Return [X, Y] of the center of cell containing provided text 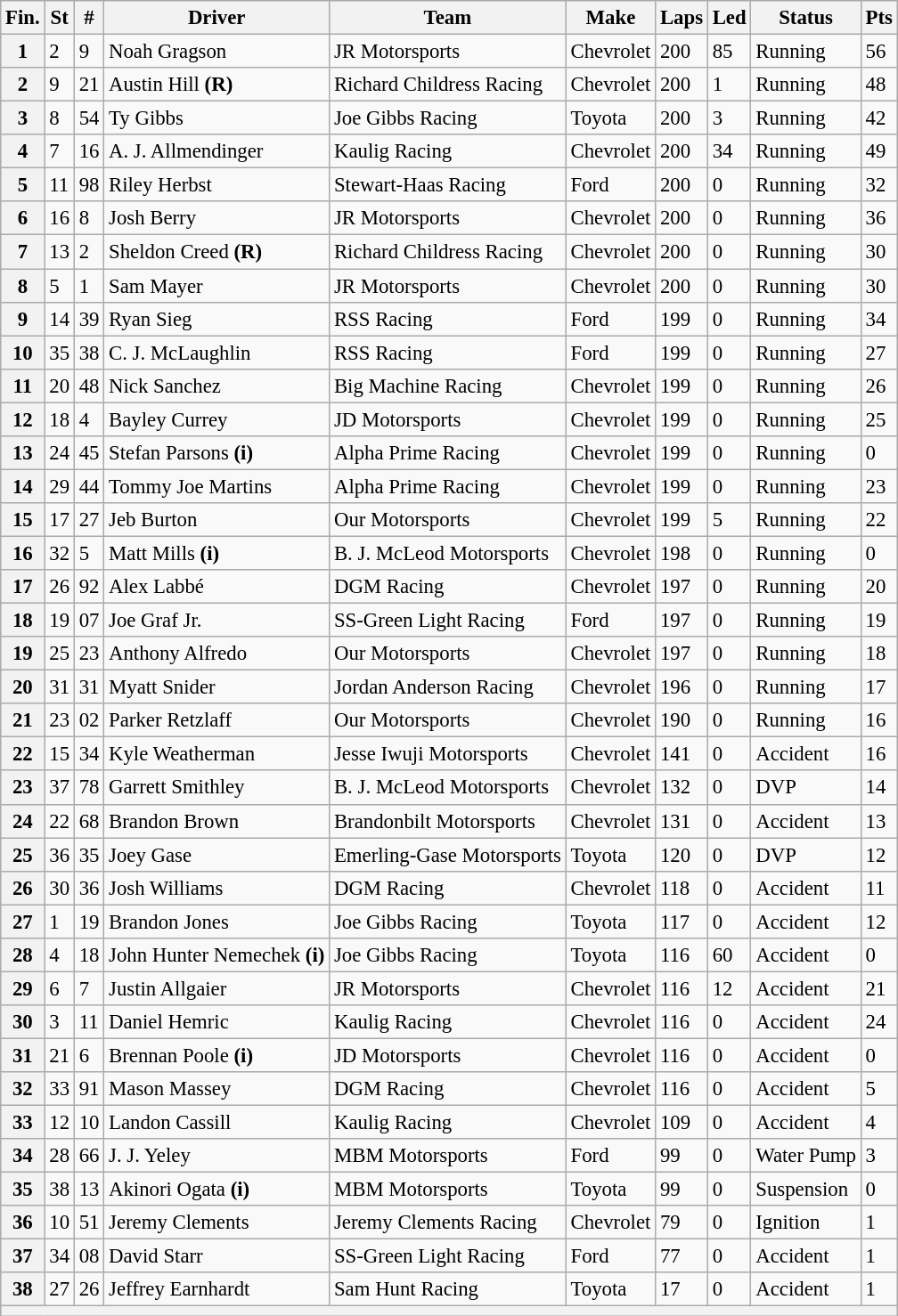
Sam Hunt Racing [448, 1290]
60 [729, 955]
Led [729, 18]
Fin. [23, 18]
Parker Retzlaff [217, 720]
42 [878, 118]
51 [89, 1223]
Noah Gragson [217, 52]
118 [682, 888]
Jordan Anderson Racing [448, 687]
# [89, 18]
07 [89, 621]
Ryan Sieg [217, 319]
131 [682, 821]
Justin Allgaier [217, 988]
Garrett Smithley [217, 788]
44 [89, 486]
08 [89, 1256]
Sheldon Creed (R) [217, 252]
132 [682, 788]
196 [682, 687]
Water Pump [805, 1156]
Bayley Currey [217, 419]
78 [89, 788]
56 [878, 52]
Make [610, 18]
Josh Berry [217, 218]
Tommy Joe Martins [217, 486]
Myatt Snider [217, 687]
198 [682, 553]
Ty Gibbs [217, 118]
92 [89, 587]
Brennan Poole (i) [217, 1055]
Alex Labbé [217, 587]
Suspension [805, 1190]
Joey Gase [217, 855]
Status [805, 18]
Kyle Weatherman [217, 754]
68 [89, 821]
Daniel Hemric [217, 1022]
Matt Mills (i) [217, 553]
Riley Herbst [217, 185]
J. J. Yeley [217, 1156]
Stewart-Haas Racing [448, 185]
49 [878, 151]
Joe Graf Jr. [217, 621]
98 [89, 185]
A. J. Allmendinger [217, 151]
117 [682, 922]
Emerling-Gase Motorsports [448, 855]
141 [682, 754]
Sam Mayer [217, 286]
Mason Massey [217, 1089]
Ignition [805, 1223]
109 [682, 1123]
91 [89, 1089]
Nick Sanchez [217, 386]
Akinori Ogata (i) [217, 1190]
Brandon Brown [217, 821]
85 [729, 52]
John Hunter Nemechek (i) [217, 955]
Jeb Burton [217, 520]
Jesse Iwuji Motorsports [448, 754]
Pts [878, 18]
77 [682, 1256]
Big Machine Racing [448, 386]
190 [682, 720]
120 [682, 855]
Laps [682, 18]
02 [89, 720]
St [59, 18]
Driver [217, 18]
Josh Williams [217, 888]
Anthony Alfredo [217, 654]
Jeffrey Earnhardt [217, 1290]
Landon Cassill [217, 1123]
Austin Hill (R) [217, 85]
Brandon Jones [217, 922]
Stefan Parsons (i) [217, 453]
45 [89, 453]
Team [448, 18]
David Starr [217, 1256]
Brandonbilt Motorsports [448, 821]
66 [89, 1156]
Jeremy Clements Racing [448, 1223]
79 [682, 1223]
39 [89, 319]
C. J. McLaughlin [217, 353]
54 [89, 118]
Jeremy Clements [217, 1223]
